Extract the (X, Y) coordinate from the center of the cell holding the provided text.  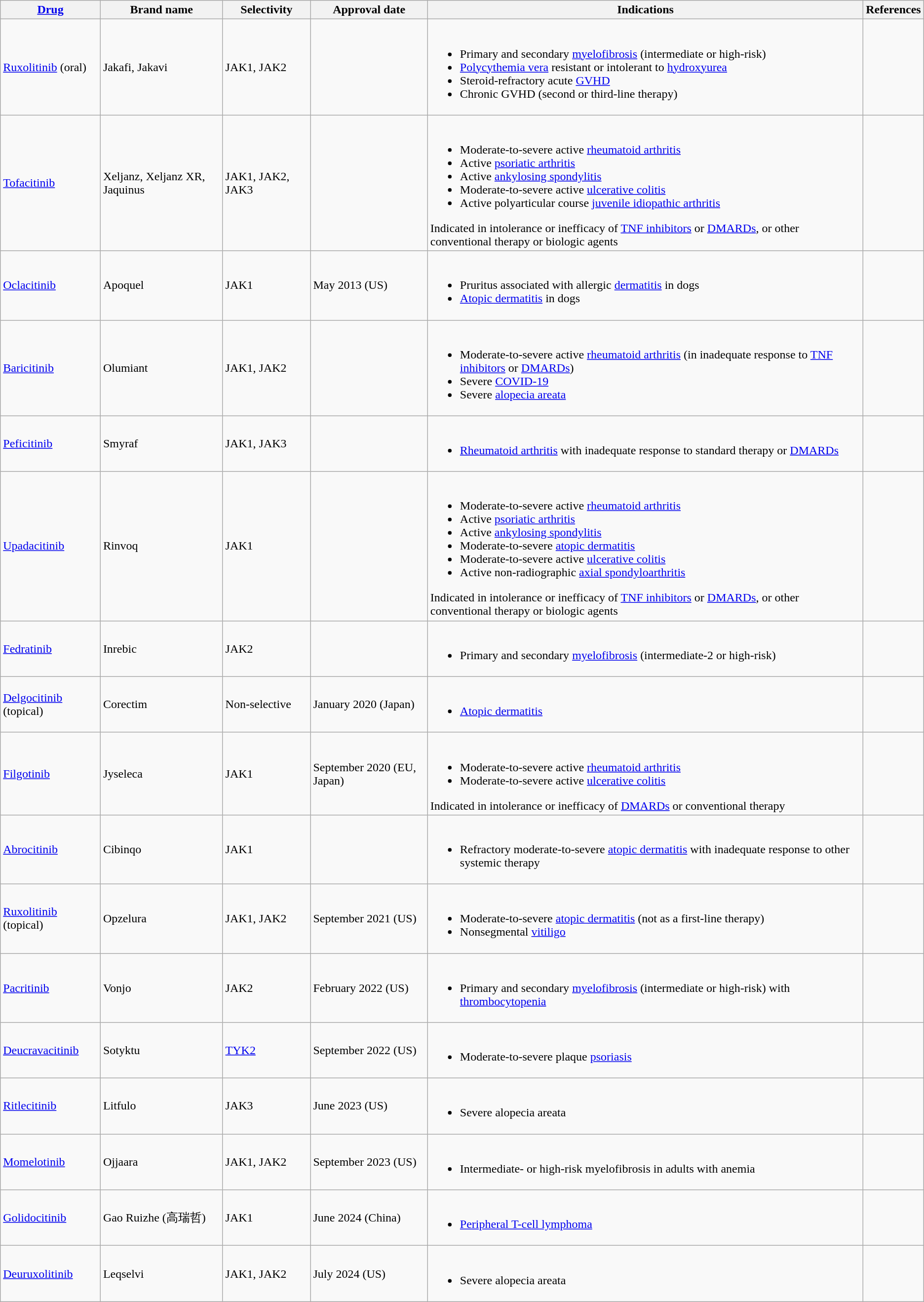
Momelotinib (50, 1162)
Ritlecitinib (50, 1106)
Rheumatoid arthritis with inadequate response to standard therapy or DMARDs (645, 443)
Xeljanz, Xeljanz XR, Jaquinus (161, 183)
Peficitinib (50, 443)
References (893, 10)
Peripheral T-cell lymphoma (645, 1218)
June 2023 (US) (369, 1106)
Golidocitinib (50, 1218)
JAK3 (267, 1106)
Refractory moderate-to-severe atopic dermatitis with inadequate response to other systemic therapy (645, 849)
Brand name (161, 10)
Approval date (369, 10)
Jakafi, Jakavi (161, 67)
Moderate-to-severe plaque psoriasis (645, 1051)
Vonjo (161, 987)
Fedratinib (50, 649)
Jyseleca (161, 773)
Delgocitinib (topical) (50, 704)
Sotyktu (161, 1051)
May 2013 (US) (369, 285)
September 2021 (US) (369, 918)
Apoquel (161, 285)
January 2020 (Japan) (369, 704)
June 2024 (China) (369, 1218)
Drug (50, 10)
Corectim (161, 704)
JAK1, JAK3 (267, 443)
Inrebic (161, 649)
Smyraf (161, 443)
Moderate-to-severe atopic dermatitis (not as a first-line therapy)Nonsegmental vitiligo (645, 918)
Tofacitinib (50, 183)
Ruxolitinib (topical) (50, 918)
September 2023 (US) (369, 1162)
Moderate-to-severe active rheumatoid arthritis (in inadequate response to TNF inhibitors or DMARDs)Severe COVID-19Severe alopecia areata (645, 368)
Rinvoq (161, 546)
Oclacitinib (50, 285)
Upadacitinib (50, 546)
September 2020 (EU, Japan) (369, 773)
Litfulo (161, 1106)
Pacritinib (50, 987)
JAK1, JAK2, JAK3 (267, 183)
Indications (645, 10)
July 2024 (US) (369, 1274)
Primary and secondary myelofibrosis (intermediate or high-risk) with thrombocytopenia (645, 987)
Ojjaara (161, 1162)
TYK2 (267, 1051)
Gao Ruizhe (高瑞哲) (161, 1218)
Cibinqo (161, 849)
September 2022 (US) (369, 1051)
Opzelura (161, 918)
Abrocitinib (50, 849)
Deuruxolitinib (50, 1274)
Intermediate- or high-risk myelofibrosis in adults with anemia (645, 1162)
February 2022 (US) (369, 987)
Non-selective (267, 704)
Ruxolitinib (oral) (50, 67)
Leqselvi (161, 1274)
Olumiant (161, 368)
Primary and secondary myelofibrosis (intermediate-2 or high-risk) (645, 649)
Selectivity (267, 10)
Baricitinib (50, 368)
Pruritus associated with allergic dermatitis in dogsAtopic dermatitis in dogs (645, 285)
Filgotinib (50, 773)
Atopic dermatitis (645, 704)
Deucravacitinib (50, 1051)
